Provide the [X, Y] coordinate of the cell's center where the given text is located.  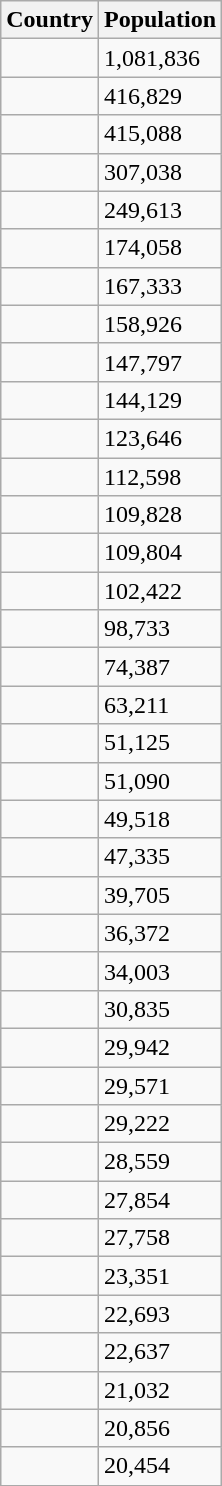
34,003 [160, 971]
47,335 [160, 857]
Country [50, 20]
63,211 [160, 705]
51,090 [160, 781]
39,705 [160, 895]
123,646 [160, 438]
36,372 [160, 933]
29,222 [160, 1124]
112,598 [160, 477]
22,637 [160, 1352]
102,422 [160, 591]
147,797 [160, 362]
22,693 [160, 1314]
249,613 [160, 210]
416,829 [160, 96]
144,129 [160, 400]
20,856 [160, 1428]
1,081,836 [160, 58]
109,804 [160, 553]
23,351 [160, 1276]
98,733 [160, 629]
29,942 [160, 1047]
167,333 [160, 286]
415,088 [160, 134]
20,454 [160, 1466]
158,926 [160, 324]
49,518 [160, 819]
109,828 [160, 515]
51,125 [160, 743]
27,854 [160, 1200]
21,032 [160, 1390]
174,058 [160, 248]
29,571 [160, 1085]
Population [160, 20]
307,038 [160, 172]
74,387 [160, 667]
28,559 [160, 1162]
30,835 [160, 1009]
27,758 [160, 1238]
